For the text-containing cell, return its midpoint in (X, Y) coordinate format. 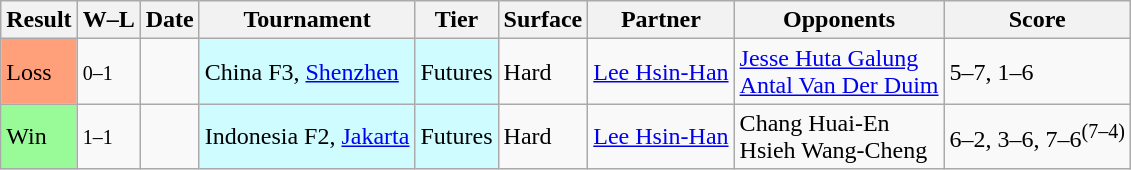
Opponents (839, 20)
5–7, 1–6 (1037, 72)
6–2, 3–6, 7–6(7–4) (1037, 136)
0–1 (108, 72)
Surface (543, 20)
Partner (661, 20)
Score (1037, 20)
Result (39, 20)
Indonesia F2, Jakarta (307, 136)
Tournament (307, 20)
Loss (39, 72)
Jesse Huta Galung Antal Van Der Duim (839, 72)
Tier (456, 20)
Date (170, 20)
W–L (108, 20)
Win (39, 136)
1–1 (108, 136)
Chang Huai-En Hsieh Wang-Cheng (839, 136)
China F3, Shenzhen (307, 72)
